Provide the [x, y] coordinate of the cell's center where the given text is located.  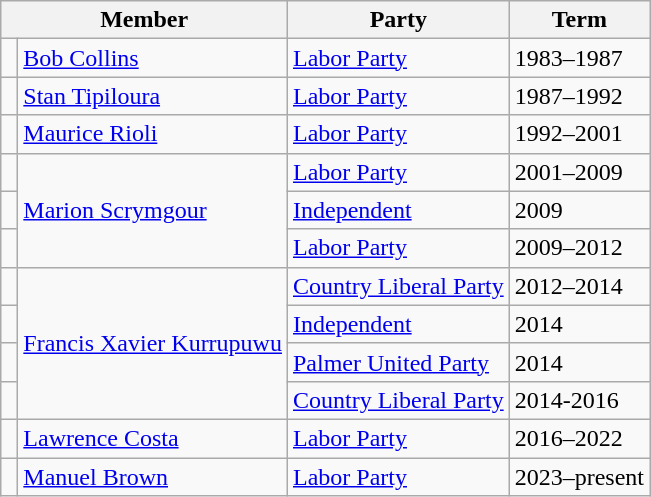
2014-2016 [579, 400]
Stan Tipiloura [153, 96]
1992–2001 [579, 134]
Manuel Brown [153, 477]
2001–2009 [579, 172]
2016–2022 [579, 438]
Bob Collins [153, 58]
2012–2014 [579, 286]
2009 [579, 210]
1983–1987 [579, 58]
Francis Xavier Kurrupuwu [153, 343]
Maurice Rioli [153, 134]
2009–2012 [579, 248]
1987–1992 [579, 96]
Term [579, 20]
Palmer United Party [398, 362]
Marion Scrymgour [153, 210]
Lawrence Costa [153, 438]
2023–present [579, 477]
Member [144, 20]
Party [398, 20]
